Return [x, y] of the center of cell containing provided text 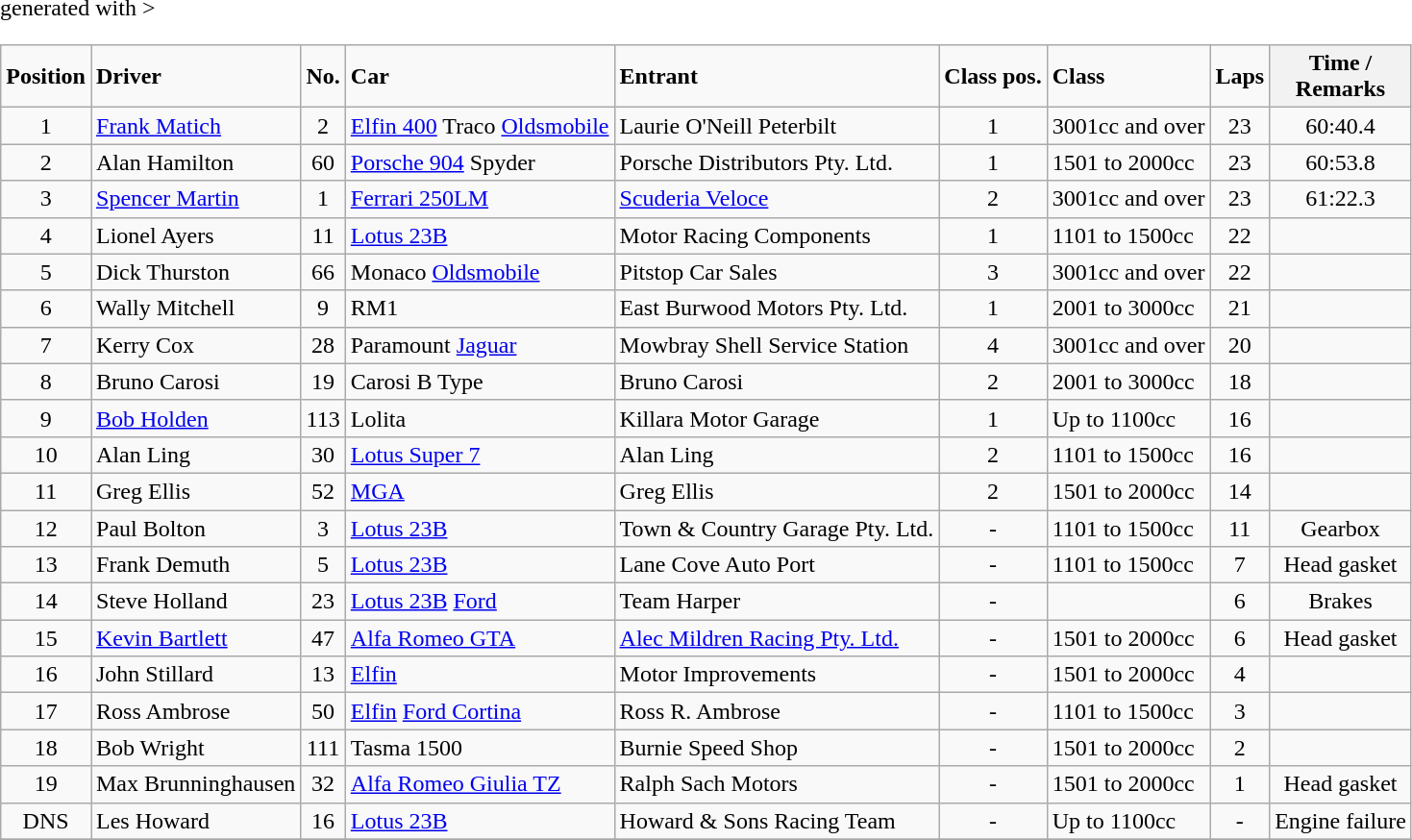
Driver [195, 77]
Laps [1240, 77]
Laurie O'Neill Peterbilt [777, 126]
Frank Demuth [195, 565]
Motor Racing Components [777, 235]
Ralph Sach Motors [777, 784]
32 [323, 784]
Carosi B Type [480, 382]
20 [1240, 345]
RM1 [480, 309]
MGA [480, 491]
Ross Ambrose [195, 711]
Lane Cove Auto Port [777, 565]
Class pos. [993, 77]
47 [323, 638]
Frank Matich [195, 126]
Bob Wright [195, 748]
Lotus 23B Ford [480, 602]
Max Brunninghausen [195, 784]
Ferrari 250LM [480, 199]
John Stillard [195, 675]
Les Howard [195, 821]
28 [323, 345]
Lotus Super 7 [480, 455]
60:53.8 [1341, 162]
Paramount Jaguar [480, 345]
Lolita [480, 418]
Brakes [1341, 602]
Tasma 1500 [480, 748]
8 [46, 382]
Dick Thurston [195, 272]
Killara Motor Garage [777, 418]
113 [323, 418]
Team Harper [777, 602]
Elfin Ford Cortina [480, 711]
No. [323, 77]
10 [46, 455]
Elfin 400 Traco Oldsmobile [480, 126]
Alfa Romeo Giulia TZ [480, 784]
12 [46, 528]
Motor Improvements [777, 675]
Time / Remarks [1341, 77]
50 [323, 711]
17 [46, 711]
Elfin [480, 675]
21 [1240, 309]
Burnie Speed Shop [777, 748]
Porsche 904 Spyder [480, 162]
Kerry Cox [195, 345]
Town & Country Garage Pty. Ltd. [777, 528]
DNS [46, 821]
Porsche Distributors Pty. Ltd. [777, 162]
Entrant [777, 77]
Engine failure [1341, 821]
Alan Hamilton [195, 162]
Gearbox [1341, 528]
Car [480, 77]
Paul Bolton [195, 528]
Lionel Ayers [195, 235]
Kevin Bartlett [195, 638]
Spencer Martin [195, 199]
111 [323, 748]
Alec Mildren Racing Pty. Ltd. [777, 638]
60 [323, 162]
Bob Holden [195, 418]
61:22.3 [1341, 199]
60:40.4 [1341, 126]
Ross R. Ambrose [777, 711]
52 [323, 491]
Position [46, 77]
Alfa Romeo GTA [480, 638]
Class [1128, 77]
East Burwood Motors Pty. Ltd. [777, 309]
66 [323, 272]
Howard & Sons Racing Team [777, 821]
Pitstop Car Sales [777, 272]
15 [46, 638]
Steve Holland [195, 602]
Mowbray Shell Service Station [777, 345]
Wally Mitchell [195, 309]
Scuderia Veloce [777, 199]
30 [323, 455]
Monaco Oldsmobile [480, 272]
